Capture the cell that displays the provided text and extract its (x, y) central coordinate. 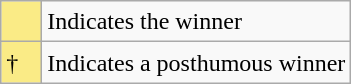
† (22, 62)
Indicates the winner (196, 22)
Indicates a posthumous winner (196, 62)
